Find where the given text appears and provide that cell's center as (X, Y) coordinate. 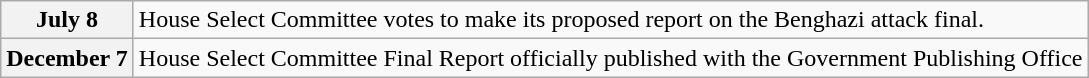
House Select Committee Final Report officially published with the Government Publishing Office (610, 58)
House Select Committee votes to make its proposed report on the Benghazi attack final. (610, 20)
December 7 (68, 58)
July 8 (68, 20)
